From the cell containing the given text, extract its center point as (x, y) coordinate. 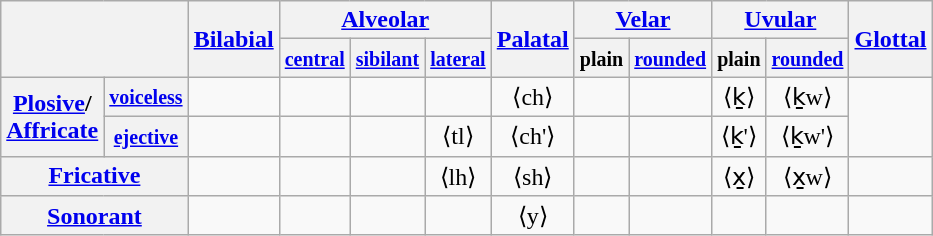
Fricative (94, 176)
⟨ḵ⟩ (739, 97)
sibilant (387, 58)
Glottal (890, 39)
⟨lh⟩ (458, 176)
voiceless (146, 97)
⟨x̱w⟩ (808, 176)
Velar (642, 20)
⟨ḵw⟩ (808, 97)
Bilabial (234, 39)
⟨ch⟩ (532, 97)
Sonorant (94, 216)
⟨ḵ'⟩ (739, 136)
Palatal (532, 39)
⟨ḵw'⟩ (808, 136)
⟨x̱⟩ (739, 176)
Alveolar (385, 20)
lateral (458, 58)
Uvular (780, 20)
⟨tl⟩ (458, 136)
⟨y⟩ (532, 216)
Plosive/Affricate (52, 116)
central (314, 58)
⟨sh⟩ (532, 176)
ejective (146, 136)
⟨ch'⟩ (532, 136)
